Pinpoint the cell where the given text exists, returning its [X, Y] midpoint coordinate. 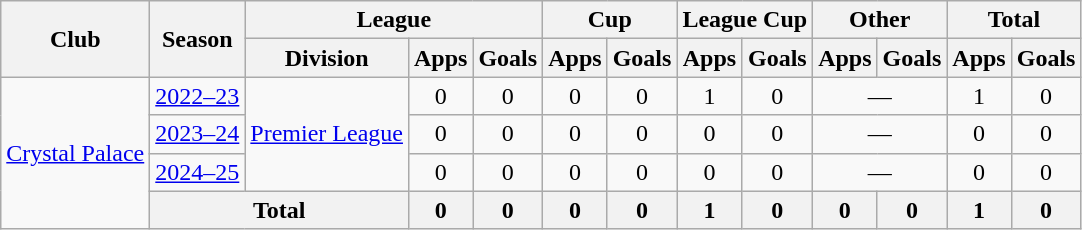
Premier League [327, 134]
Division [327, 58]
League Cup [745, 20]
Crystal Palace [76, 153]
2022–23 [198, 96]
2024–25 [198, 172]
Other [880, 20]
League [394, 20]
Club [76, 39]
Season [198, 39]
Cup [610, 20]
2023–24 [198, 134]
